For the text-containing cell, return its midpoint in [X, Y] coordinate format. 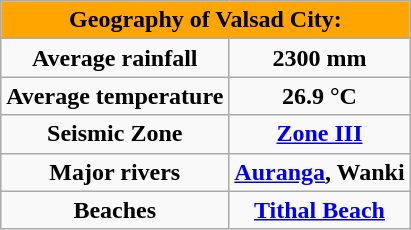
2300 mm [320, 58]
Seismic Zone [115, 134]
Major rivers [115, 172]
Beaches [115, 210]
Average rainfall [115, 58]
26.9 °C [320, 96]
Average temperature [115, 96]
Auranga, Wanki [320, 172]
Zone III [320, 134]
Tithal Beach [320, 210]
Geography of Valsad City: [206, 20]
